Determine the [X, Y] coordinate at the center of the cell enclosing the given text.  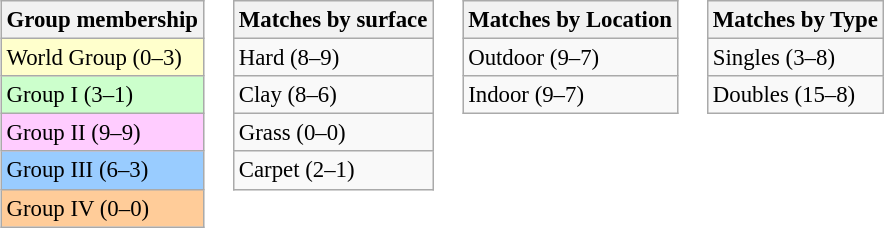
Indoor (9–7) [570, 95]
Group II (9–9) [102, 133]
Group III (6–3) [102, 170]
Group membership [102, 20]
Singles (3–8) [796, 58]
Group IV (0–0) [102, 208]
Outdoor (9–7) [570, 58]
World Group (0–3) [102, 58]
Doubles (15–8) [796, 95]
Group I (3–1) [102, 95]
Grass (0–0) [332, 133]
Clay (8–6) [332, 95]
Matches by Location [570, 20]
Matches by surface [332, 20]
Matches by Type [796, 20]
Carpet (2–1) [332, 170]
Hard (8–9) [332, 58]
